Pinpoint the cell where the given text exists, returning its (X, Y) midpoint coordinate. 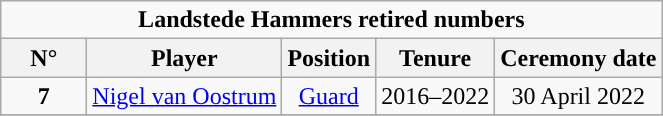
N° (44, 58)
Landstede Hammers retired numbers (332, 20)
Guard (329, 96)
Nigel van Oostrum (184, 96)
2016–2022 (436, 96)
Position (329, 58)
Player (184, 58)
Ceremony date (578, 58)
30 April 2022 (578, 96)
7 (44, 96)
Tenure (436, 58)
